Extract the (X, Y) coordinate from the center of the cell holding the provided text.  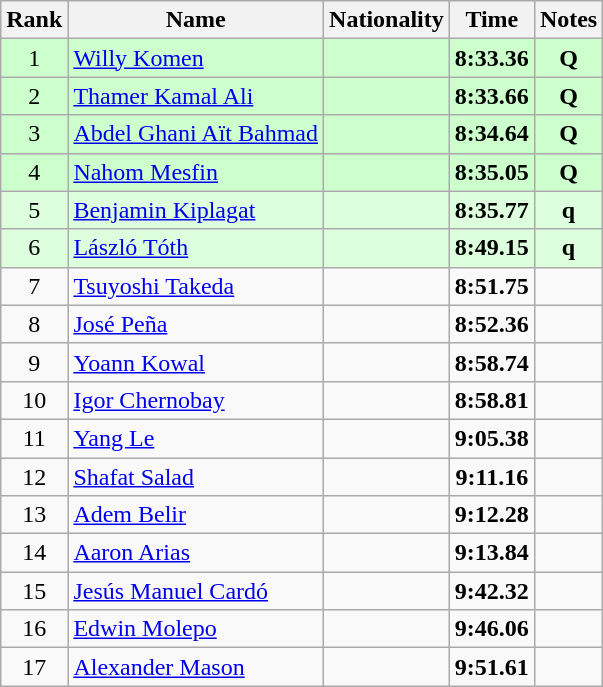
László Tóth (196, 248)
9:11.16 (492, 477)
9:51.61 (492, 667)
5 (34, 210)
Igor Chernobay (196, 400)
3 (34, 134)
Yang Le (196, 438)
17 (34, 667)
8:58.81 (492, 400)
Edwin Molepo (196, 629)
7 (34, 286)
Alexander Mason (196, 667)
15 (34, 591)
Nationality (387, 20)
Rank (34, 20)
9:46.06 (492, 629)
8:35.05 (492, 172)
9:12.28 (492, 515)
9:42.32 (492, 591)
Nahom Mesfin (196, 172)
Abdel Ghani Aït Bahmad (196, 134)
Name (196, 20)
6 (34, 248)
8:35.77 (492, 210)
Benjamin Kiplagat (196, 210)
Yoann Kowal (196, 362)
8:33.66 (492, 96)
12 (34, 477)
4 (34, 172)
13 (34, 515)
José Peña (196, 324)
Aaron Arias (196, 553)
8:34.64 (492, 134)
8:58.74 (492, 362)
9 (34, 362)
Tsuyoshi Takeda (196, 286)
2 (34, 96)
11 (34, 438)
10 (34, 400)
Thamer Kamal Ali (196, 96)
8:52.36 (492, 324)
Willy Komen (196, 58)
8:51.75 (492, 286)
16 (34, 629)
Time (492, 20)
9:13.84 (492, 553)
Shafat Salad (196, 477)
Adem Belir (196, 515)
8:33.36 (492, 58)
Jesús Manuel Cardó (196, 591)
8:49.15 (492, 248)
9:05.38 (492, 438)
14 (34, 553)
1 (34, 58)
8 (34, 324)
Notes (568, 20)
